Detect which cell encompasses the target text, then output its (x, y) center coordinate. 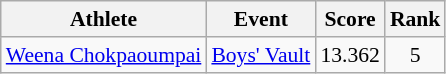
5 (416, 55)
Event (260, 19)
13.362 (350, 55)
Rank (416, 19)
Boys' Vault (260, 55)
Weena Chokpaoumpai (104, 55)
Athlete (104, 19)
Score (350, 19)
